Find where the given text appears and provide that cell's center as [x, y] coordinate. 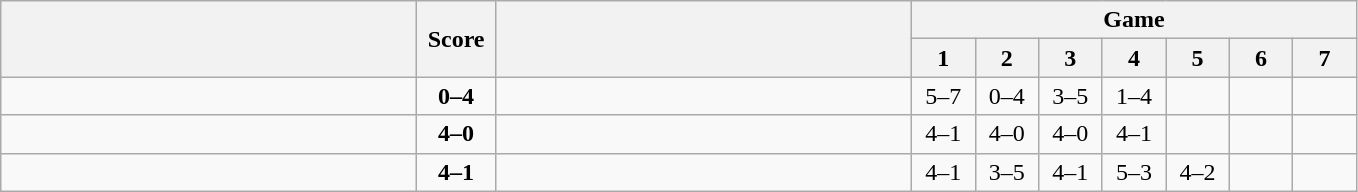
2 [1007, 58]
Game [1134, 20]
7 [1325, 58]
4 [1134, 58]
1–4 [1134, 96]
1 [943, 58]
Score [456, 39]
5–3 [1134, 172]
4–2 [1198, 172]
3 [1071, 58]
5 [1198, 58]
6 [1261, 58]
5–7 [943, 96]
